Scan for the cell matching the given text and deliver its (x, y) coordinate at center. 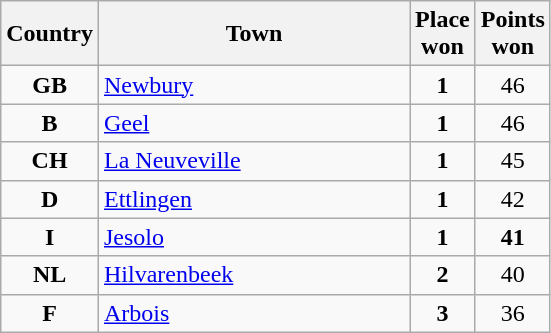
36 (512, 313)
D (50, 199)
Hilvarenbeek (254, 275)
CH (50, 161)
2 (443, 275)
GB (50, 85)
Newbury (254, 85)
B (50, 123)
45 (512, 161)
Jesolo (254, 237)
La Neuveville (254, 161)
40 (512, 275)
Place won (443, 34)
42 (512, 199)
Country (50, 34)
Geel (254, 123)
Town (254, 34)
I (50, 237)
F (50, 313)
41 (512, 237)
Points won (512, 34)
Ettlingen (254, 199)
3 (443, 313)
NL (50, 275)
Arbois (254, 313)
